Detect which cell encompasses the target text, then output its [X, Y] center coordinate. 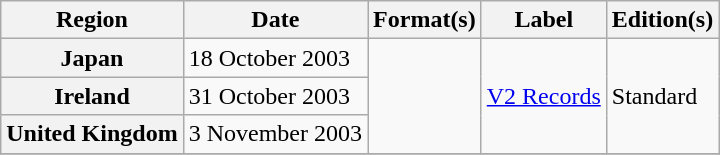
Date [275, 20]
United Kingdom [92, 134]
18 October 2003 [275, 58]
Standard [662, 96]
Ireland [92, 96]
Edition(s) [662, 20]
Japan [92, 58]
Region [92, 20]
Label [544, 20]
3 November 2003 [275, 134]
V2 Records [544, 96]
Format(s) [425, 20]
31 October 2003 [275, 96]
